For the text-containing cell, return its midpoint in (x, y) coordinate format. 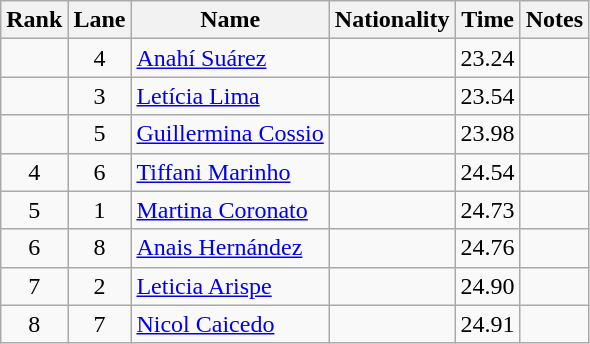
3 (100, 96)
Anahí Suárez (230, 58)
Name (230, 20)
Time (488, 20)
Guillermina Cossio (230, 134)
23.98 (488, 134)
1 (100, 210)
24.90 (488, 286)
Nicol Caicedo (230, 324)
23.24 (488, 58)
23.54 (488, 96)
Martina Coronato (230, 210)
Tiffani Marinho (230, 172)
24.73 (488, 210)
Lane (100, 20)
Leticia Arispe (230, 286)
24.76 (488, 248)
Anais Hernández (230, 248)
Rank (34, 20)
Nationality (392, 20)
24.91 (488, 324)
Notes (554, 20)
24.54 (488, 172)
2 (100, 286)
Letícia Lima (230, 96)
